Determine the [X, Y] coordinate at the center of the cell enclosing the given text.  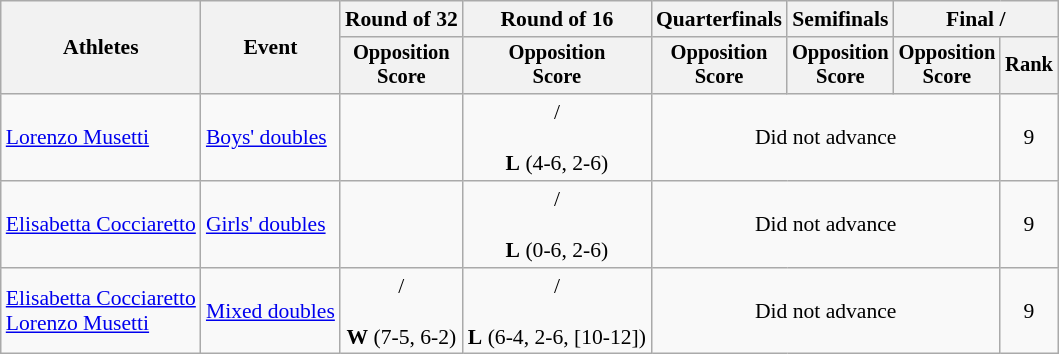
Girls' doubles [270, 224]
Athletes [101, 48]
Quarterfinals [719, 19]
Boys' doubles [270, 138]
Event [270, 48]
Semifinals [840, 19]
Round of 16 [557, 19]
Round of 32 [402, 19]
/L (0-6, 2-6) [557, 224]
Lorenzo Musetti [101, 138]
Final / [976, 19]
/L (4-6, 2-6) [557, 138]
Rank [1029, 66]
Elisabetta Cocciaretto [101, 224]
